For the text-containing cell, return its midpoint in (x, y) coordinate format. 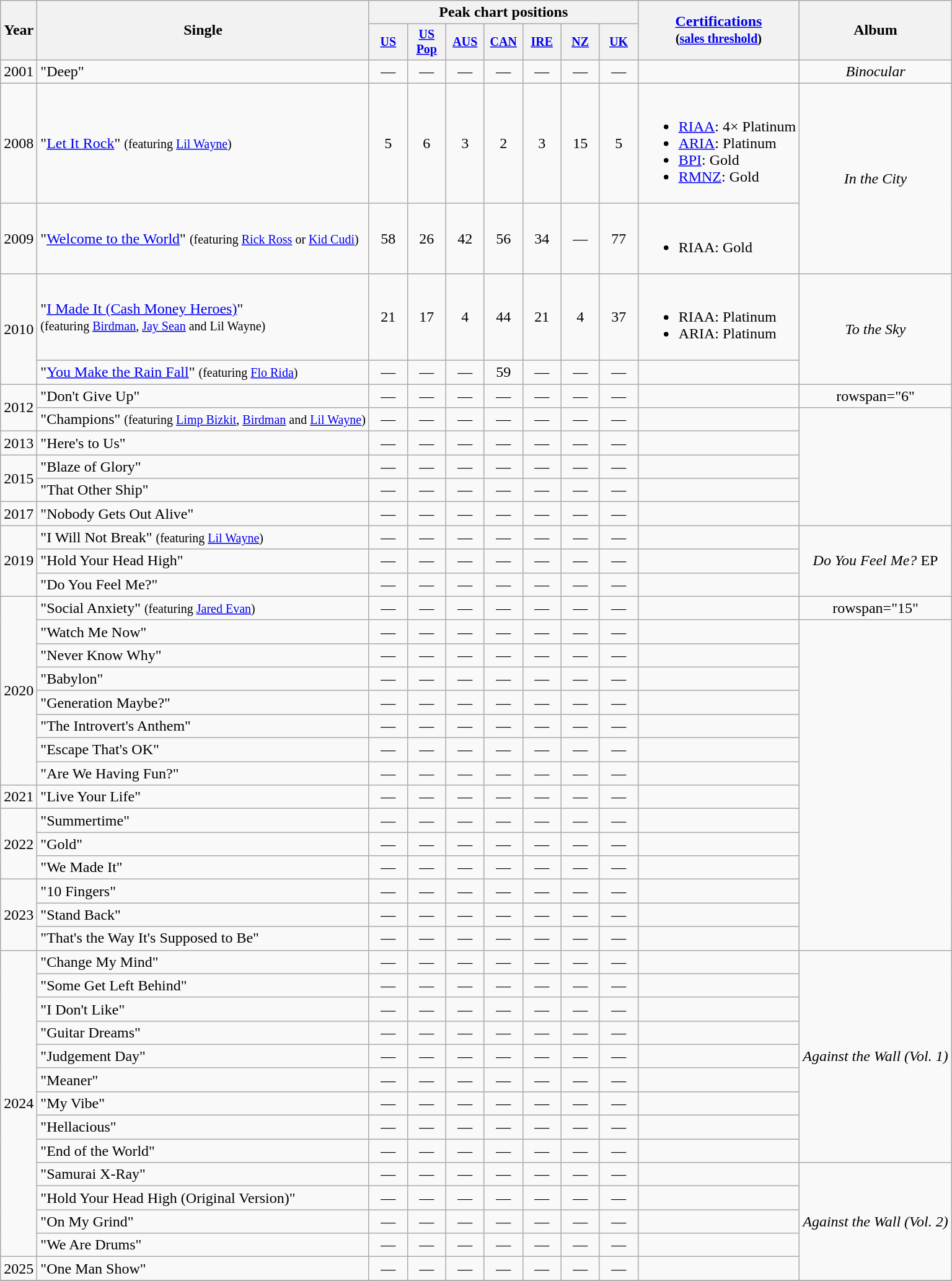
"I Will Not Break" (featuring Lil Wayne) (203, 537)
2019 (19, 561)
"Let It Rock" (featuring Lil Wayne) (203, 143)
"Blaze of Glory" (203, 467)
"Hold Your Head High (Original Version)" (203, 1198)
"Here's to Us" (203, 443)
"Welcome to the World" (featuring Rick Ross or Kid Cudi) (203, 238)
"Deep" (203, 71)
US Pop (426, 42)
Peak chart positions (503, 12)
"My Vibe" (203, 1103)
"Meaner" (203, 1080)
42 (465, 238)
"Hold Your Head High" (203, 561)
44 (503, 317)
"Live Your Life" (203, 797)
"Stand Back" (203, 915)
2017 (19, 514)
In the City (876, 178)
15 (580, 143)
"Guitar Dreams" (203, 1032)
2012 (19, 408)
2010 (19, 328)
58 (388, 238)
"Watch Me Now" (203, 632)
"We Made It" (203, 868)
2023 (19, 915)
"End of the World" (203, 1151)
"I Don't Like" (203, 1009)
26 (426, 238)
AUS (465, 42)
Album (876, 30)
6 (426, 143)
Against the Wall (Vol. 1) (876, 1056)
"We Are Drums" (203, 1245)
Single (203, 30)
"Escape That's OK" (203, 750)
RIAA: Gold (719, 238)
2009 (19, 238)
37 (619, 317)
"I Made It (Cash Money Heroes)"(featuring Birdman, Jay Sean and Lil Wayne) (203, 317)
"That's the Way It's Supposed to Be" (203, 938)
"Hellacious" (203, 1127)
US (388, 42)
"Change My Mind" (203, 962)
UK (619, 42)
"Champions" (featuring Limp Bizkit, Birdman and Lil Wayne) (203, 420)
"Some Get Left Behind" (203, 985)
Year (19, 30)
17 (426, 317)
"Judgement Day" (203, 1056)
"Nobody Gets Out Alive" (203, 514)
2001 (19, 71)
34 (542, 238)
Binocular (876, 71)
Against the Wall (Vol. 2) (876, 1222)
NZ (580, 42)
"The Introvert's Anthem" (203, 726)
56 (503, 238)
"Don't Give Up" (203, 396)
Do You Feel Me? EP (876, 561)
RIAA: PlatinumARIA: Platinum (719, 317)
"You Make the Rain Fall" (featuring Flo Rida) (203, 372)
"Gold" (203, 844)
"Generation Maybe?" (203, 702)
"Never Know Why" (203, 655)
RIAA: 4× PlatinumARIA: PlatinumBPI: GoldRMNZ: Gold (719, 143)
"10 Fingers" (203, 891)
2024 (19, 1103)
CAN (503, 42)
2008 (19, 143)
77 (619, 238)
To the Sky (876, 328)
2 (503, 143)
2015 (19, 478)
"Babylon" (203, 679)
rowspan="15" (876, 608)
"Samurai X-Ray" (203, 1174)
2022 (19, 844)
"On My Grind" (203, 1222)
"Summertime" (203, 821)
Certifications(sales threshold) (719, 30)
2025 (19, 1269)
"Are We Having Fun?" (203, 773)
59 (503, 372)
"That Other Ship" (203, 490)
2013 (19, 443)
IRE (542, 42)
"Social Anxiety" (featuring Jared Evan) (203, 608)
rowspan="6" (876, 396)
"Do You Feel Me?" (203, 584)
"One Man Show" (203, 1269)
2021 (19, 797)
2020 (19, 690)
